Provide the [X, Y] coordinate of the cell's center where the given text is located.  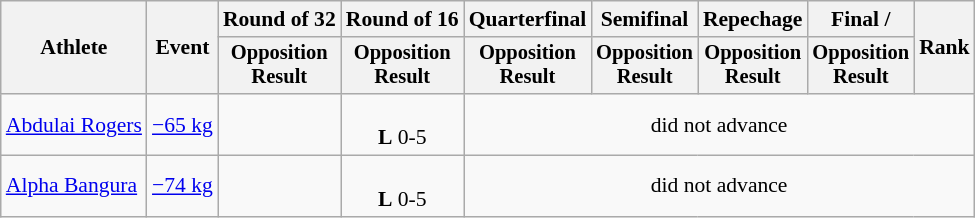
Repechage [753, 19]
−74 kg [182, 186]
Athlete [74, 48]
−65 kg [182, 124]
Abdulai Rogers [74, 124]
Round of 16 [402, 19]
Rank [944, 48]
Event [182, 48]
Quarterfinal [528, 19]
Alpha Bangura [74, 186]
Round of 32 [280, 19]
Final / [860, 19]
Semifinal [644, 19]
